Identify which cell holds the provided text, then report its [x, y] central coordinate. 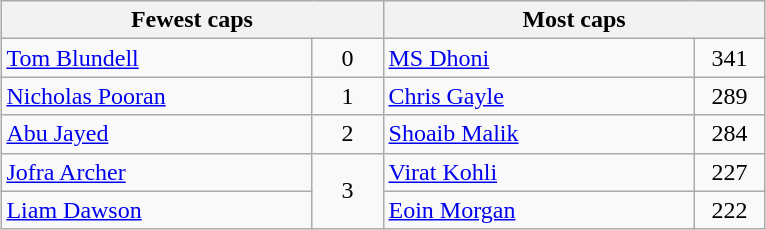
Abu Jayed [156, 134]
227 [730, 172]
Fewest caps [192, 20]
Most caps [574, 20]
2 [348, 134]
1 [348, 96]
289 [730, 96]
Nicholas Pooran [156, 96]
Liam Dawson [156, 210]
Chris Gayle [538, 96]
222 [730, 210]
341 [730, 58]
Tom Blundell [156, 58]
MS Dhoni [538, 58]
Shoaib Malik [538, 134]
3 [348, 191]
284 [730, 134]
Virat Kohli [538, 172]
0 [348, 58]
Eoin Morgan [538, 210]
Jofra Archer [156, 172]
